Return the [x, y] coordinate for the center point of the cell that contains the specified text.  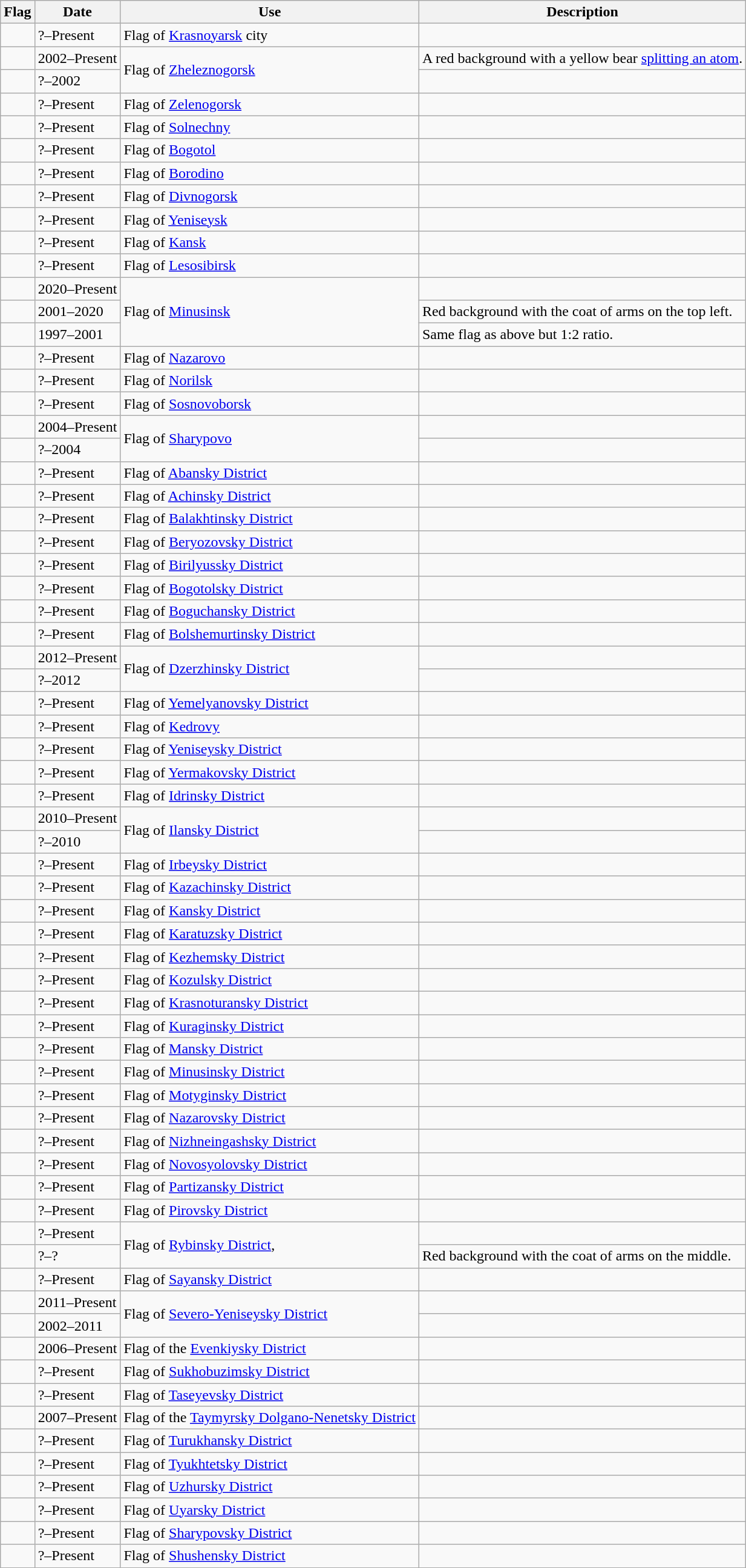
Flag of Dzerzhinsky District [270, 668]
Flag of Pirovsky District [270, 1210]
Flag of Nazarovo [270, 358]
Flag of Mansky District [270, 1049]
Flag of Zelenogorsk [270, 104]
Flag of Partizansky District [270, 1187]
Flag of Rybinsky District, [270, 1245]
Flag of Kezhemsky District [270, 957]
Flag of Yermakovsky District [270, 772]
Flag of Sukhobuzimsky District [270, 1371]
Flag of Kozulsky District [270, 980]
Flag of Kazachinsky District [270, 888]
Flag of Tyukhtetsky District [270, 1464]
Flag of Solnechny [270, 127]
?–2010 [77, 842]
2007–Present [77, 1418]
A red background with a yellow bear splitting an atom. [582, 58]
Flag of Turukhansky District [270, 1441]
2020–Present [77, 289]
Flag of Divnogorsk [270, 196]
Flag of Taseyevsky District [270, 1394]
Flag [18, 12]
Flag of Irbeysky District [270, 865]
2012–Present [77, 657]
1997–2001 [77, 335]
Flag of Birilyussky District [270, 565]
Flag of the Evenkiysky District [270, 1348]
2011–Present [77, 1302]
Flag of Kansky District [270, 911]
Flag of Sharypovsky District [270, 1533]
Red background with the coat of arms on the middle. [582, 1256]
Flag of Minusinsk [270, 312]
Flag of Sosnovoborsk [270, 404]
Flag of Nizhneingashsky District [270, 1141]
Flag of Norilsk [270, 381]
Flag of Yeniseysk [270, 219]
Flag of Nazarovsky District [270, 1118]
Flag of Kedrovy [270, 726]
2002–2011 [77, 1325]
?–2004 [77, 450]
Same flag as above but 1:2 ratio. [582, 335]
Flag of Uyarsky District [270, 1510]
Flag of Kuraginsky District [270, 1026]
Flag of Uzhursky District [270, 1487]
Flag of Yemelyanovsky District [270, 703]
Flag of Zheleznogorsk [270, 70]
Red background with the coat of arms on the top left. [582, 312]
?–2002 [77, 81]
Flag of Krasnoturansky District [270, 1003]
2001–2020 [77, 312]
Flag of the Taymyrsky Dolgano-Nenetsky District [270, 1418]
Flag of Severo-Yeniseysky District [270, 1314]
Flag of Sayansky District [270, 1279]
Flag of Achinsky District [270, 496]
Flag of Beryozovsky District [270, 542]
Flag of Balakhtinsky District [270, 519]
Description [582, 12]
2004–Present [77, 427]
Flag of Abansky District [270, 473]
Use [270, 12]
?–? [77, 1256]
Flag of Minusinsky District [270, 1072]
2002–Present [77, 58]
Date [77, 12]
Flag of Karatuzsky District [270, 934]
Flag of Krasnoyarsk city [270, 35]
Flag of Boguchansky District [270, 611]
Flag of Kansk [270, 242]
Flag of Sharypovo [270, 438]
Flag of Idrinsky District [270, 796]
2006–Present [77, 1348]
Flag of Bolshemurtinsky District [270, 634]
Flag of Novosyolovsky District [270, 1164]
Flag of Bogotol [270, 150]
Flag of Borodino [270, 173]
?–2012 [77, 680]
Flag of Shushensky District [270, 1556]
Flag of Bogotolsky District [270, 588]
Flag of Lesosibirsk [270, 265]
Flag of Yeniseysky District [270, 749]
Flag of Ilansky District [270, 830]
Flag of Motyginsky District [270, 1095]
2010–Present [77, 819]
